For the text-containing cell, return its midpoint in [x, y] coordinate format. 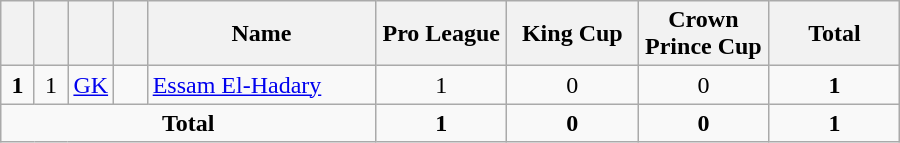
Essam El-Hadary [262, 85]
Pro League [442, 34]
King Cup [572, 34]
Name [262, 34]
GK [91, 85]
Crown Prince Cup [704, 34]
